Identify which cell holds the provided text, then report its [x, y] central coordinate. 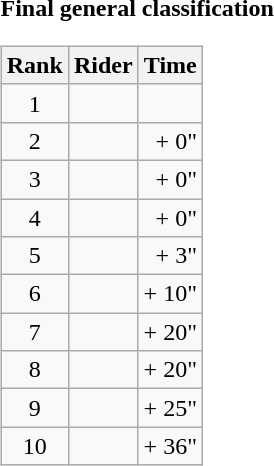
1 [34, 103]
5 [34, 256]
6 [34, 294]
+ 25" [170, 408]
8 [34, 370]
Rank [34, 65]
+ 3" [170, 256]
4 [34, 217]
+ 10" [170, 294]
10 [34, 446]
2 [34, 141]
9 [34, 408]
Time [170, 65]
7 [34, 332]
Rider [103, 65]
3 [34, 179]
+ 36" [170, 446]
